Scan for the cell matching the given text and deliver its (x, y) coordinate at center. 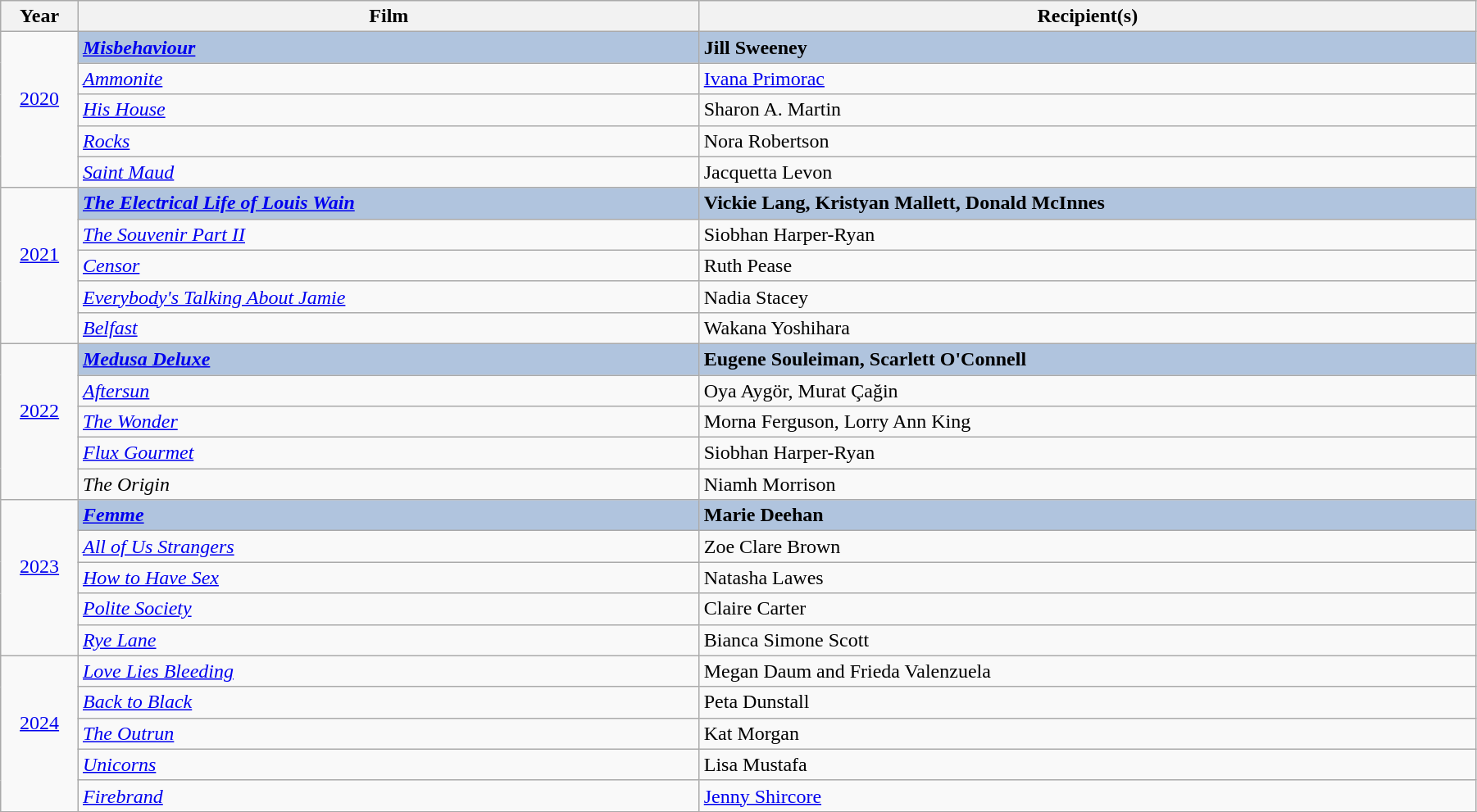
Sharon A. Martin (1087, 110)
Film (389, 16)
Claire Carter (1087, 609)
Zoe Clare Brown (1087, 547)
2020 (39, 110)
Kat Morgan (1087, 733)
Oya Aygör, Murat Çağin (1087, 391)
Nora Robertson (1087, 141)
Flux Gourmet (389, 453)
Wakana Yoshihara (1087, 328)
The Souvenir Part II (389, 234)
Year (39, 16)
His House (389, 110)
Jacquetta Levon (1087, 172)
Polite Society (389, 609)
Belfast (389, 328)
Medusa Deluxe (389, 359)
Peta Dunstall (1087, 702)
Love Lies Bleeding (389, 671)
Unicorns (389, 764)
Aftersun (389, 391)
Lisa Mustafa (1087, 764)
Vickie Lang, Kristyan Mallett, Donald McInnes (1087, 203)
Back to Black (389, 702)
The Origin (389, 484)
Ammonite (389, 79)
The Wonder (389, 422)
Niamh Morrison (1087, 484)
How to Have Sex (389, 578)
Megan Daum and Frieda Valenzuela (1087, 671)
Nadia Stacey (1087, 297)
Ivana Primorac (1087, 79)
The Outrun (389, 733)
Saint Maud (389, 172)
Natasha Lawes (1087, 578)
Jill Sweeney (1087, 48)
Rye Lane (389, 640)
Censor (389, 265)
Morna Ferguson, Lorry Ann King (1087, 422)
Eugene Souleiman, Scarlett O'Connell (1087, 359)
Firebrand (389, 796)
Femme (389, 515)
The Electrical Life of Louis Wain (389, 203)
All of Us Strangers (389, 547)
Jenny Shircore (1087, 796)
Everybody's Talking About Jamie (389, 297)
Marie Deehan (1087, 515)
Bianca Simone Scott (1087, 640)
Rocks (389, 141)
Ruth Pease (1087, 265)
2022 (39, 421)
2023 (39, 578)
2021 (39, 265)
Misbehaviour (389, 48)
2024 (39, 733)
Recipient(s) (1087, 16)
